From the cell containing the given text, extract its center point as [x, y] coordinate. 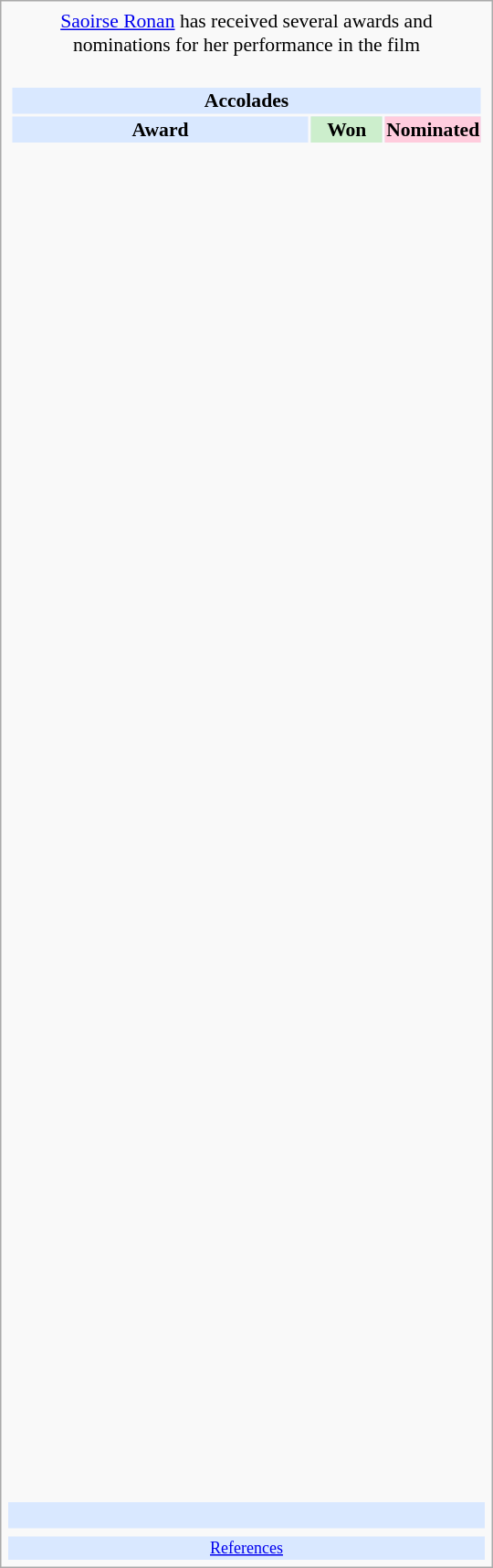
Saoirse Ronan has received several awards and nominations for her performance in the film [246, 33]
Won [347, 129]
Award [160, 129]
Nominated [433, 129]
References [246, 1548]
Accolades Award Won Nominated [246, 780]
Accolades [246, 101]
